Locate the cell with the specified text and output its [x, y] center coordinate. 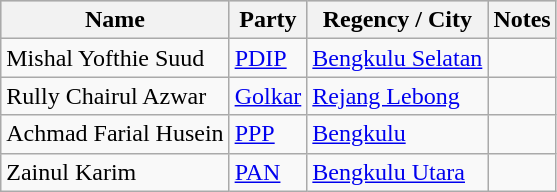
Bengkulu [398, 134]
Rully Chairul Azwar [115, 96]
Party [268, 20]
Regency / City [398, 20]
Rejang Lebong [398, 96]
Bengkulu Utara [398, 172]
PPP [268, 134]
Achmad Farial Husein [115, 134]
Bengkulu Selatan [398, 58]
Notes [522, 20]
Name [115, 20]
Golkar [268, 96]
Zainul Karim [115, 172]
Mishal Yofthie Suud [115, 58]
PDIP [268, 58]
PAN [268, 172]
